Determine the (X, Y) coordinate at the center of the cell enclosing the given text.  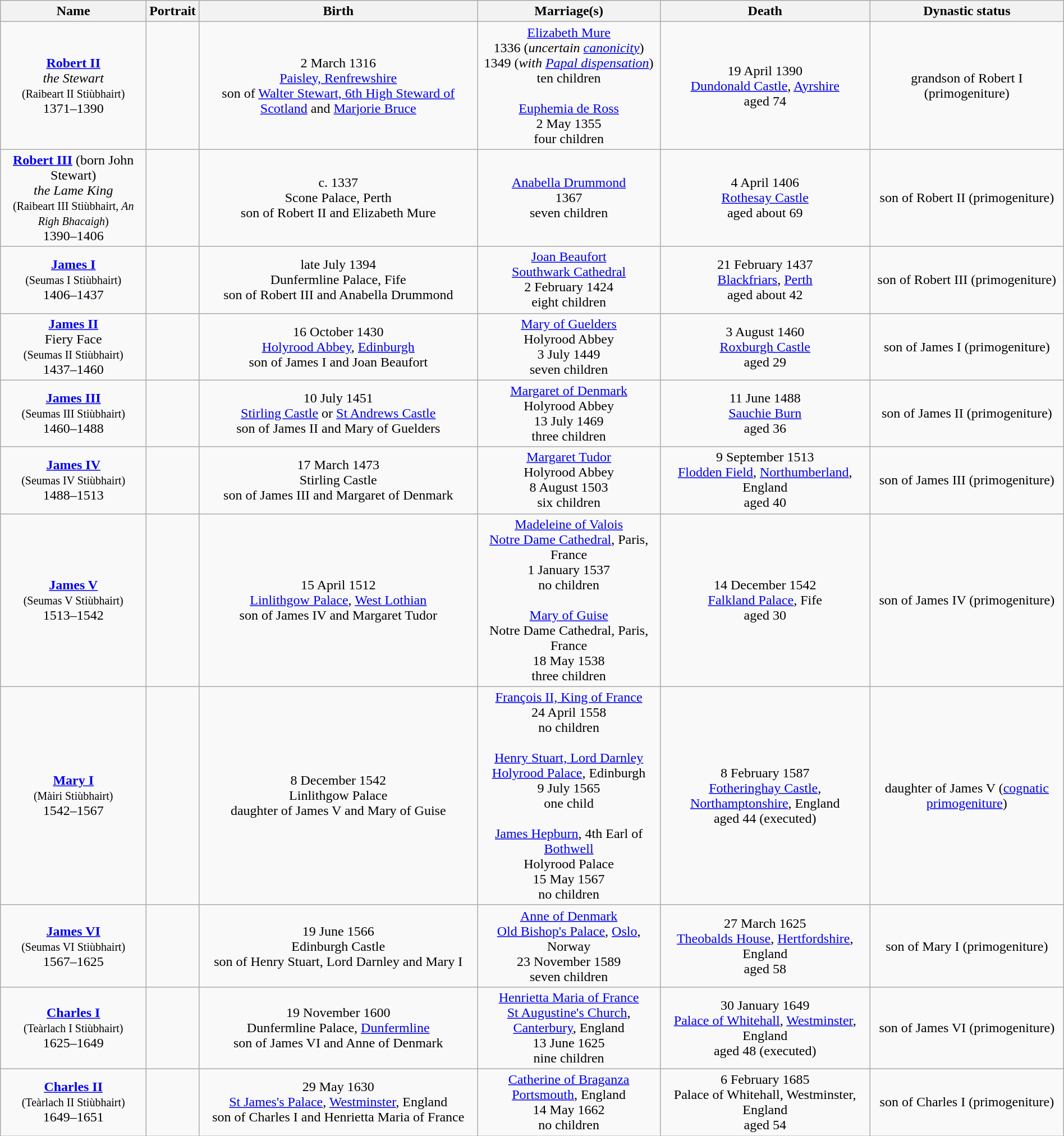
Elizabeth Mure1336 (uncertain canonicity)1349 (with Papal dispensation)ten childrenEuphemia de Ross2 May 1355four children (569, 85)
19 April 1390Dundonald Castle, Ayrshireaged 74 (765, 85)
Death (765, 11)
Marriage(s) (569, 11)
10 July 1451Stirling Castle or St Andrews Castleson of James II and Mary of Guelders (338, 413)
Anne of DenmarkOld Bishop's Palace, Oslo, Norway23 November 1589seven children (569, 946)
son of James III (primogeniture) (966, 480)
son of Charles I (primogeniture) (966, 1102)
Charles I(Teàrlach I Stiùbhairt)1625–1649 (74, 1028)
15 April 1512Linlithgow Palace, West Lothianson of James IV and Margaret Tudor (338, 600)
son of James II (primogeniture) (966, 413)
19 November 1600Dunfermline Palace, Dunfermlineson of James VI and Anne of Denmark (338, 1028)
14 December 1542Falkland Palace, Fifeaged 30 (765, 600)
29 May 1630St James's Palace, Westminster, Englandson of Charles I and Henrietta Maria of France (338, 1102)
Mary of GueldersHolyrood Abbey3 July 1449seven children (569, 347)
James I(Seumas I Stiùbhairt)1406–1437 (74, 280)
Robert IIthe Stewart(Raibeart II Stiùbhairt)1371–1390 (74, 85)
9 September 1513Flodden Field, Northumberland, Englandaged 40 (765, 480)
James V(Seumas V Stiùbhairt)1513–1542 (74, 600)
Joan BeaufortSouthwark Cathedral2 February 1424eight children (569, 280)
19 June 1566Edinburgh Castleson of Henry Stuart, Lord Darnley and Mary I (338, 946)
Robert III (born John Stewart)the Lame King(Raibeart III Stiùbhairt, An Righ Bhacaigh)1390–1406 (74, 198)
James III(Seumas III Stiùbhairt)1460–1488 (74, 413)
2 March 1316Paisley, Renfrewshireson of Walter Stewart, 6th High Steward of Scotland and Marjorie Bruce (338, 85)
21 February 1437Blackfriars, Perthaged about 42 (765, 280)
16 October 1430Holyrood Abbey, Edinburghson of James I and Joan Beaufort (338, 347)
c. 1337Scone Palace, Perthson of Robert II and Elizabeth Mure (338, 198)
Henrietta Maria of FranceSt Augustine's Church, Canterbury, England13 June 1625nine children (569, 1028)
Charles II(Teàrlach II Stiùbhairt)1649–1651 (74, 1102)
8 December 1542Linlithgow Palacedaughter of James V and Mary of Guise (338, 796)
Dynastic status (966, 11)
Birth (338, 11)
30 January 1649Palace of Whitehall, Westminster, Englandaged 48 (executed) (765, 1028)
8 February 1587Fotheringhay Castle, Northamptonshire, Englandaged 44 (executed) (765, 796)
James IIFiery Face(Seumas II Stiùbhairt)1437–1460 (74, 347)
Catherine of BraganzaPortsmouth, England14 May 1662no children (569, 1102)
Name (74, 11)
son of James IV (primogeniture) (966, 600)
6 February 1685Palace of Whitehall, Westminster, Englandaged 54 (765, 1102)
Margaret of DenmarkHolyrood Abbey13 July 1469three children (569, 413)
17 March 1473Stirling Castleson of James III and Margaret of Denmark (338, 480)
son of Mary I (primogeniture) (966, 946)
James IV(Seumas IV Stiùbhairt)1488–1513 (74, 480)
Portrait (173, 11)
Mary I(Màiri Stiùbhairt)1542–1567 (74, 796)
daughter of James V (cognatic primogeniture) (966, 796)
27 March 1625Theobalds House, Hertfordshire, Englandaged 58 (765, 946)
4 April 1406Rothesay Castleaged about 69 (765, 198)
grandson of Robert I (primogeniture) (966, 85)
11 June 1488Sauchie Burnaged 36 (765, 413)
late July 1394Dunfermline Palace, Fifeson of Robert III and Anabella Drummond (338, 280)
son of James I (primogeniture) (966, 347)
Margaret TudorHolyrood Abbey8 August 1503six children (569, 480)
Anabella Drummond1367seven children (569, 198)
James VI(Seumas VI Stiùbhairt)1567–1625 (74, 946)
son of Robert II (primogeniture) (966, 198)
3 August 1460Roxburgh Castleaged 29 (765, 347)
son of Robert III (primogeniture) (966, 280)
son of James VI (primogeniture) (966, 1028)
